Detect which cell encompasses the target text, then output its [X, Y] center coordinate. 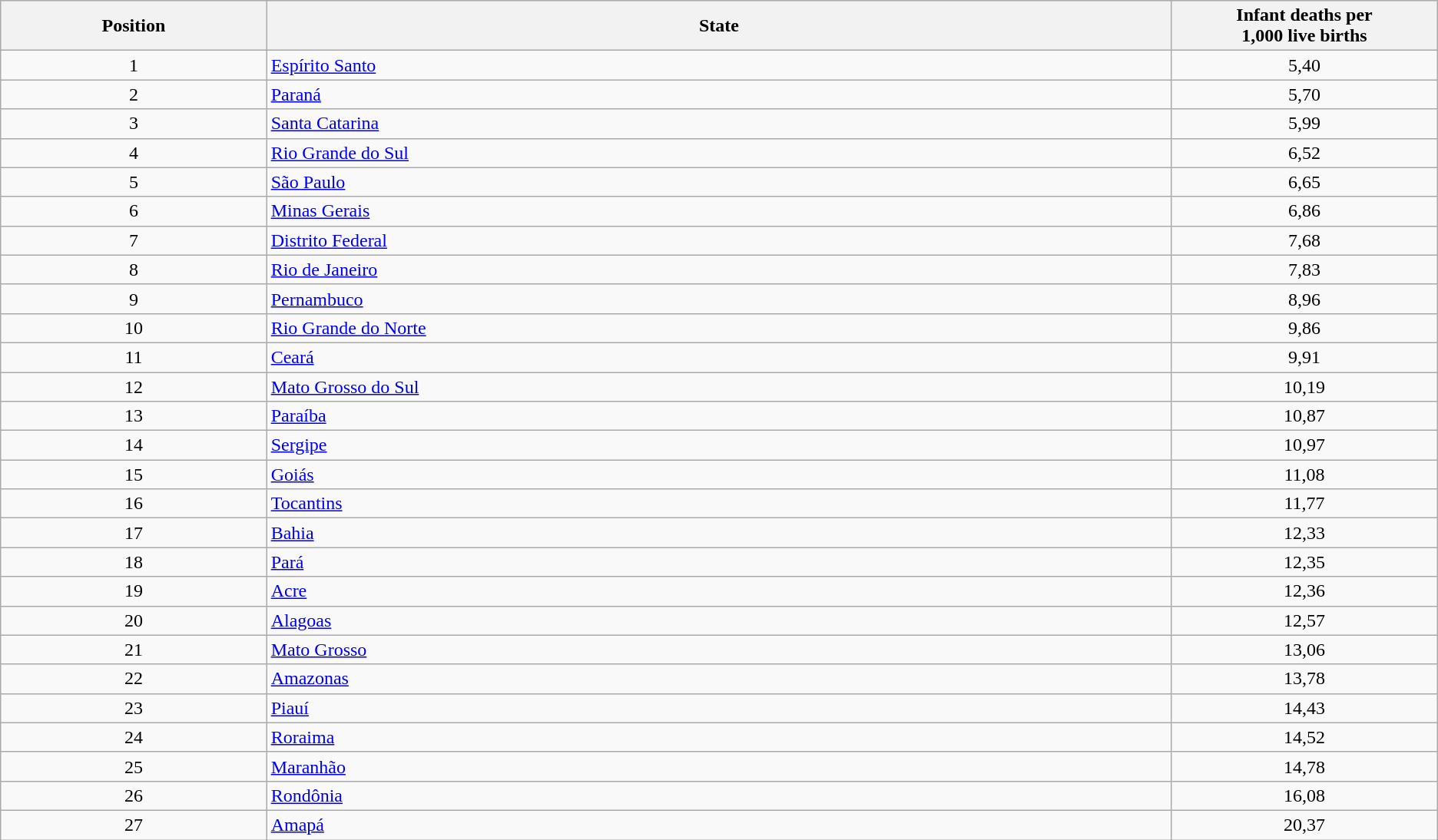
Minas Gerais [719, 211]
18 [134, 562]
Sergipe [719, 445]
Rio Grande do Norte [719, 328]
21 [134, 650]
13 [134, 416]
26 [134, 795]
12,33 [1304, 533]
12,36 [1304, 591]
Alagoas [719, 620]
9,91 [1304, 357]
6,65 [1304, 182]
25 [134, 766]
Espírito Santo [719, 65]
7,68 [1304, 240]
Ceará [719, 357]
Amazonas [719, 679]
10,97 [1304, 445]
6,86 [1304, 211]
Piauí [719, 708]
27 [134, 825]
Paraná [719, 94]
Position [134, 26]
15 [134, 475]
11,77 [1304, 504]
3 [134, 124]
Amapá [719, 825]
5 [134, 182]
2 [134, 94]
20 [134, 620]
17 [134, 533]
14,78 [1304, 766]
Acre [719, 591]
10,19 [1304, 386]
11,08 [1304, 475]
13,78 [1304, 679]
5,70 [1304, 94]
Rio Grande do Sul [719, 153]
Tocantins [719, 504]
State [719, 26]
12 [134, 386]
23 [134, 708]
1 [134, 65]
Rio de Janeiro [719, 270]
13,06 [1304, 650]
6 [134, 211]
9 [134, 299]
19 [134, 591]
Pernambuco [719, 299]
22 [134, 679]
Santa Catarina [719, 124]
Distrito Federal [719, 240]
12,57 [1304, 620]
24 [134, 737]
8,96 [1304, 299]
14 [134, 445]
11 [134, 357]
7 [134, 240]
5,40 [1304, 65]
14,43 [1304, 708]
10,87 [1304, 416]
Infant deaths per1,000 live births [1304, 26]
5,99 [1304, 124]
4 [134, 153]
16,08 [1304, 795]
Paraíba [719, 416]
Rondônia [719, 795]
16 [134, 504]
12,35 [1304, 562]
Pará [719, 562]
8 [134, 270]
Mato Grosso [719, 650]
Mato Grosso do Sul [719, 386]
6,52 [1304, 153]
7,83 [1304, 270]
Bahia [719, 533]
20,37 [1304, 825]
Maranhão [719, 766]
Roraima [719, 737]
São Paulo [719, 182]
14,52 [1304, 737]
10 [134, 328]
Goiás [719, 475]
9,86 [1304, 328]
